Return [X, Y] of the center of cell containing provided text 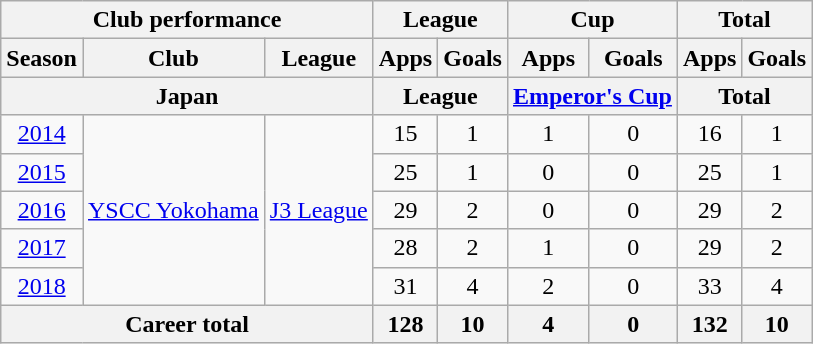
Club [173, 58]
28 [405, 248]
Emperor's Cup [592, 96]
2017 [42, 248]
J3 League [318, 210]
Club performance [188, 20]
Season [42, 58]
31 [405, 286]
132 [709, 324]
2018 [42, 286]
2015 [42, 172]
33 [709, 286]
Japan [188, 96]
15 [405, 134]
Career total [188, 324]
2016 [42, 210]
2014 [42, 134]
Cup [592, 20]
YSCC Yokohama [173, 210]
16 [709, 134]
128 [405, 324]
